Output the [x, y] coordinate of the center of the cell containing the given text.  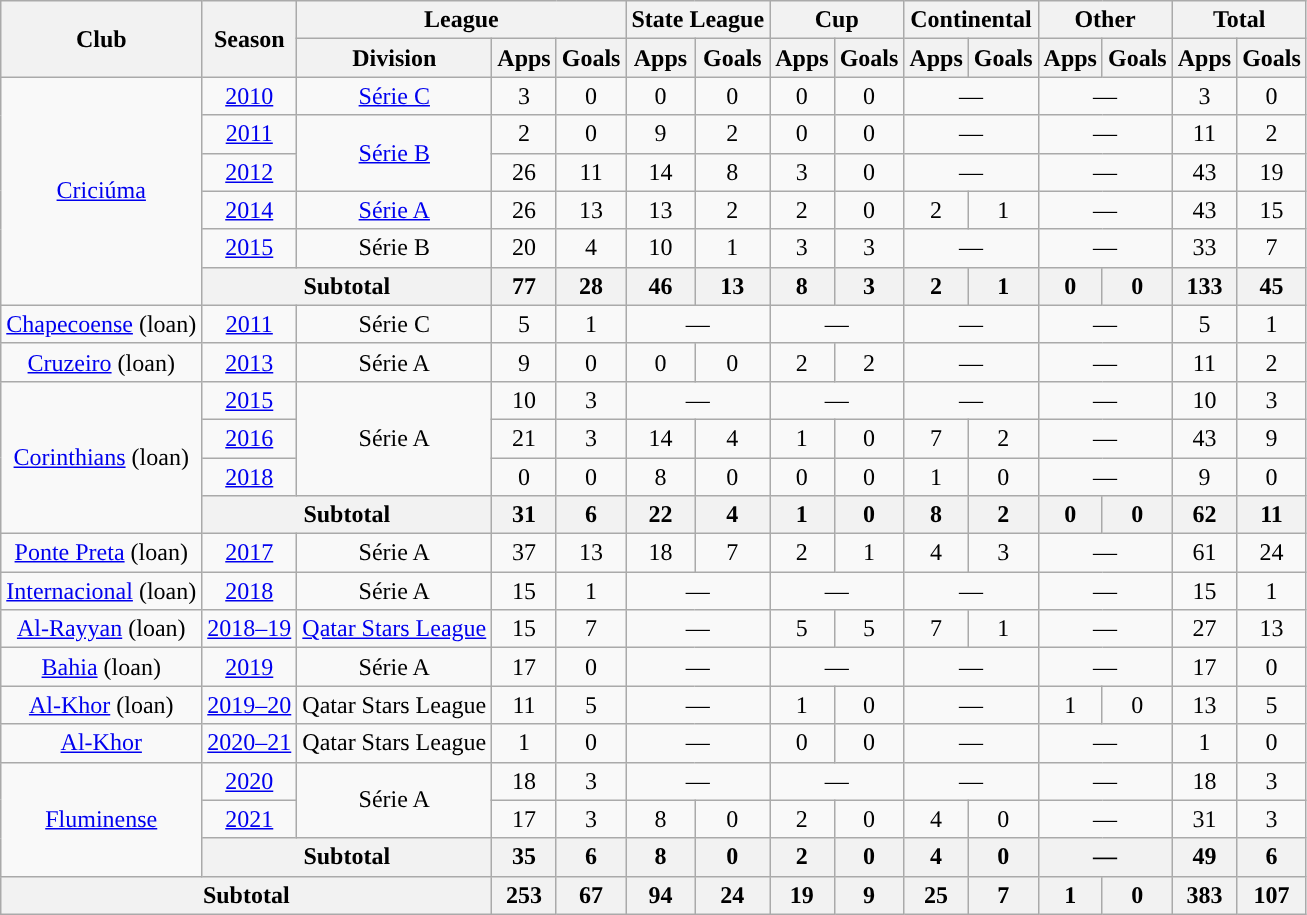
Division [394, 58]
22 [660, 515]
61 [1204, 553]
25 [936, 895]
46 [660, 286]
20 [524, 248]
33 [1204, 248]
94 [660, 895]
Al-Rayyan (loan) [102, 629]
383 [1204, 895]
2020 [250, 781]
State League [698, 20]
Cruzeiro (loan) [102, 362]
Season [250, 39]
2021 [250, 819]
133 [1204, 286]
Criciúma [102, 191]
2017 [250, 553]
Ponte Preta (loan) [102, 553]
Al-Khor (loan) [102, 705]
Corinthians (loan) [102, 457]
2013 [250, 362]
2018–19 [250, 629]
2016 [250, 438]
Fluminense [102, 819]
Total [1239, 20]
Bahia (loan) [102, 667]
35 [524, 857]
27 [1204, 629]
21 [524, 438]
Club [102, 39]
Chapecoense (loan) [102, 324]
2012 [250, 172]
2010 [250, 96]
2020–21 [250, 743]
62 [1204, 515]
45 [1272, 286]
77 [524, 286]
253 [524, 895]
Cup [837, 20]
Other [1105, 20]
2014 [250, 210]
49 [1204, 857]
Internacional (loan) [102, 591]
2019 [250, 667]
2019–20 [250, 705]
Continental [971, 20]
107 [1272, 895]
37 [524, 553]
League [462, 20]
Al-Khor [102, 743]
28 [591, 286]
67 [591, 895]
